Scan for the cell matching the given text and deliver its (X, Y) coordinate at center. 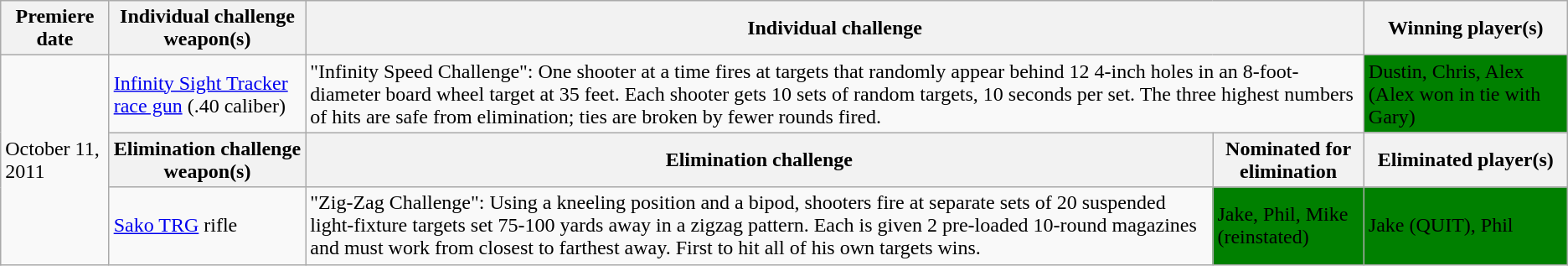
Dustin, Chris, Alex (Alex won in tie with Gary) (1466, 94)
Winning player(s) (1466, 29)
Nominated for elimination (1288, 159)
October 11, 2011 (55, 159)
Premiere date (55, 29)
Sako TRG rifle (208, 226)
Jake, Phil, Mike (reinstated) (1288, 226)
Infinity Sight Tracker race gun (.40 caliber) (208, 94)
Individual challenge (835, 29)
Individual challenge weapon(s) (208, 29)
Elimination challenge (759, 159)
Eliminated player(s) (1466, 159)
Elimination challenge weapon(s) (208, 159)
Jake (QUIT), Phil (1466, 226)
